Locate the cell with the specified text and output its [x, y] center coordinate. 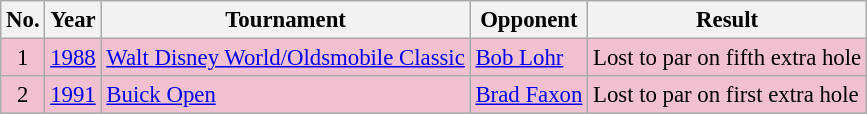
Walt Disney World/Oldsmobile Classic [286, 58]
1 [23, 58]
Lost to par on first extra hole [728, 95]
1988 [73, 58]
1991 [73, 95]
Bob Lohr [529, 58]
Opponent [529, 20]
Lost to par on fifth extra hole [728, 58]
Result [728, 20]
Tournament [286, 20]
Buick Open [286, 95]
No. [23, 20]
Year [73, 20]
2 [23, 95]
Brad Faxon [529, 95]
